From the cell containing the given text, extract its center point as (X, Y) coordinate. 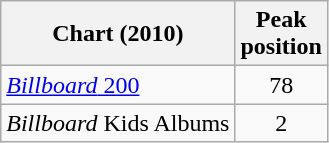
Billboard 200 (118, 85)
2 (281, 123)
78 (281, 85)
Billboard Kids Albums (118, 123)
Peakposition (281, 34)
Chart (2010) (118, 34)
